Detect which cell encompasses the target text, then output its [X, Y] center coordinate. 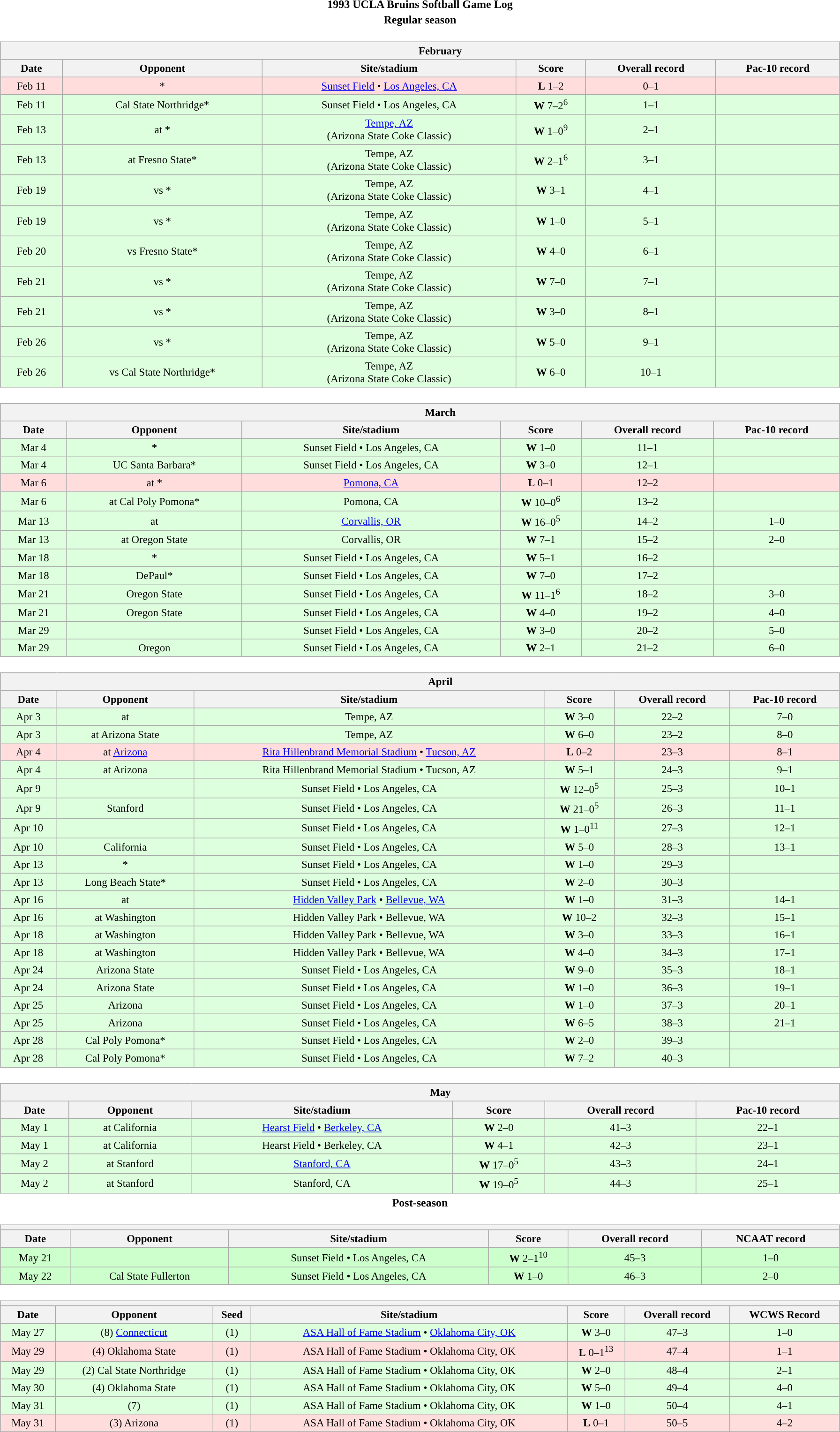
(3) Arizona [134, 1423]
W 7–2 [579, 1058]
21–2 [648, 648]
at Fresno State* [162, 160]
34–3 [672, 952]
7–0 [785, 717]
40–3 [672, 1058]
5–1 [651, 220]
19–2 [648, 612]
W 10–06 [541, 501]
21–1 [785, 1023]
vs Fresno State* [162, 251]
44–3 [621, 1183]
18–1 [785, 970]
16–1 [785, 935]
23–2 [672, 734]
6–1 [651, 251]
50–4 [677, 1405]
L 0–2 [579, 752]
22–1 [768, 1127]
0–1 [651, 86]
48–4 [677, 1370]
38–3 [672, 1023]
W 1–011 [579, 828]
DePaul* [154, 575]
43–3 [621, 1163]
5–0 [777, 630]
32–3 [672, 917]
4–2 [785, 1423]
(8) Connecticut [134, 1333]
19–1 [785, 988]
24–3 [672, 770]
3–0 [777, 594]
March [420, 412]
Cal State Fullerton [150, 1276]
vs Cal State Northridge* [162, 372]
25–3 [672, 788]
at Arizona State [125, 734]
41–3 [621, 1127]
California [125, 847]
18–2 [648, 594]
22–2 [672, 717]
at Cal Poly Pomona* [154, 501]
W 2–1 [541, 648]
W 2–110 [529, 1257]
W 21–05 [579, 808]
45–3 [635, 1257]
14–1 [785, 900]
14–2 [648, 521]
W 7–26 [550, 105]
8–0 [785, 734]
25–1 [768, 1183]
27–3 [672, 828]
20–2 [648, 630]
Seed [232, 1315]
Oregon [154, 648]
May [420, 1092]
47–3 [677, 1333]
36–3 [672, 988]
W 2–16 [550, 160]
23–1 [768, 1145]
W 3–1 [550, 190]
W 6–5 [579, 1023]
49–4 [677, 1387]
17–1 [785, 952]
May 30 [28, 1387]
W 9–0 [579, 970]
16–2 [648, 558]
W 7–1 [541, 540]
Feb 20 [31, 251]
W 19–05 [499, 1183]
NCAAT record [771, 1239]
April [420, 682]
6–0 [777, 648]
7–1 [651, 281]
February [420, 51]
W 16–05 [541, 521]
42–3 [621, 1145]
50–5 [677, 1423]
13–2 [648, 501]
L 0–113 [596, 1351]
W 12–05 [579, 788]
28–3 [672, 847]
WCWS Record [785, 1315]
15–2 [648, 540]
33–3 [672, 935]
47–4 [677, 1351]
12–2 [648, 482]
23–3 [672, 752]
(7) [134, 1405]
W 17–05 [499, 1163]
30–3 [672, 882]
W 1–09 [550, 129]
17–2 [648, 575]
(2) Cal State Northridge [134, 1370]
35–3 [672, 970]
W 4–1 [499, 1145]
31–3 [672, 900]
W 11–16 [541, 594]
15–1 [785, 917]
Long Beach State* [125, 882]
May 21 [36, 1257]
May 27 [28, 1333]
24–1 [768, 1163]
26–3 [672, 808]
W 10–2 [579, 917]
37–3 [672, 1005]
L 1–2 [550, 86]
46–3 [635, 1276]
Cal State Northridge* [162, 105]
20–1 [785, 1005]
29–3 [672, 864]
UC Santa Barbara* [154, 465]
39–3 [672, 1040]
3–1 [651, 160]
Stanford [125, 808]
at Oregon State [154, 540]
13–1 [785, 847]
May 22 [36, 1276]
